Extract the [X, Y] coordinate from the center of the cell holding the provided text.  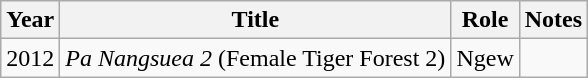
2012 [30, 58]
Ngew [485, 58]
Year [30, 20]
Title [256, 20]
Pa Nangsuea 2 (Female Tiger Forest 2) [256, 58]
Notes [553, 20]
Role [485, 20]
